Pinpoint the cell where the given text exists, returning its [X, Y] midpoint coordinate. 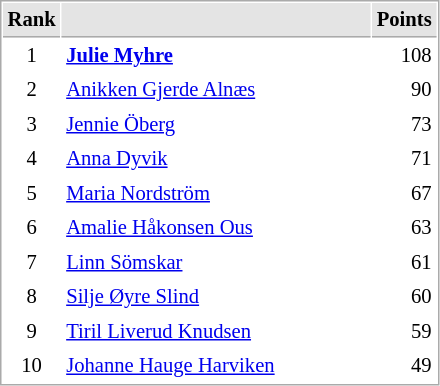
3 [32, 124]
60 [404, 296]
Julie Myhre [216, 56]
Points [404, 20]
71 [404, 158]
Jennie Öberg [216, 124]
2 [32, 90]
73 [404, 124]
49 [404, 366]
59 [404, 332]
5 [32, 194]
90 [404, 90]
Silje Øyre Slind [216, 296]
Tiril Liverud Knudsen [216, 332]
9 [32, 332]
Rank [32, 20]
Maria Nordström [216, 194]
6 [32, 228]
Amalie Håkonsen Ous [216, 228]
108 [404, 56]
Anikken Gjerde Alnæs [216, 90]
8 [32, 296]
1 [32, 56]
67 [404, 194]
Linn Sömskar [216, 262]
63 [404, 228]
7 [32, 262]
Anna Dyvik [216, 158]
10 [32, 366]
Johanne Hauge Harviken [216, 366]
61 [404, 262]
4 [32, 158]
